Return [x, y] of the center of cell containing provided text 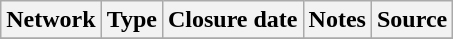
Source [412, 20]
Notes [337, 20]
Closure date [232, 20]
Type [132, 20]
Network [51, 20]
